Return the (X, Y) coordinate for the center point of the cell that contains the specified text.  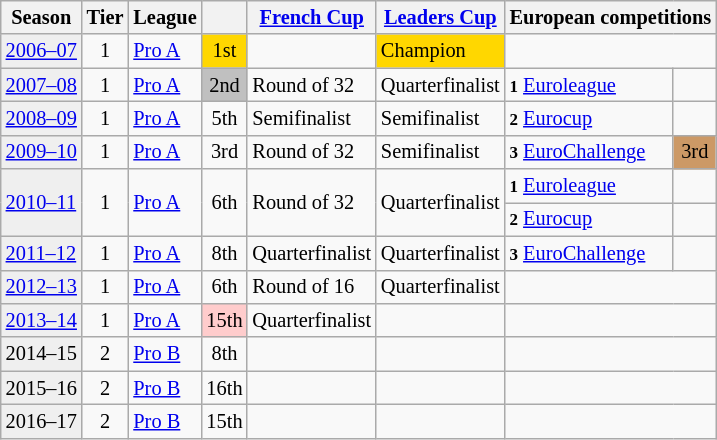
2014–15 (42, 354)
2013–14 (42, 320)
2015–16 (42, 388)
2016–17 (42, 421)
1st (225, 51)
2011–12 (42, 253)
2012–13 (42, 287)
French Cup (312, 17)
5th (225, 118)
16th (225, 388)
Leaders Cup (440, 17)
2006–07 (42, 51)
Champion (440, 51)
Tier (106, 17)
Round of 16 (312, 287)
European competitions (611, 17)
2010–11 (42, 202)
2008–09 (42, 118)
2007–08 (42, 85)
League (164, 17)
Season (42, 17)
2nd (225, 85)
2009–10 (42, 152)
